Output the (X, Y) coordinate of the center of the cell containing the given text.  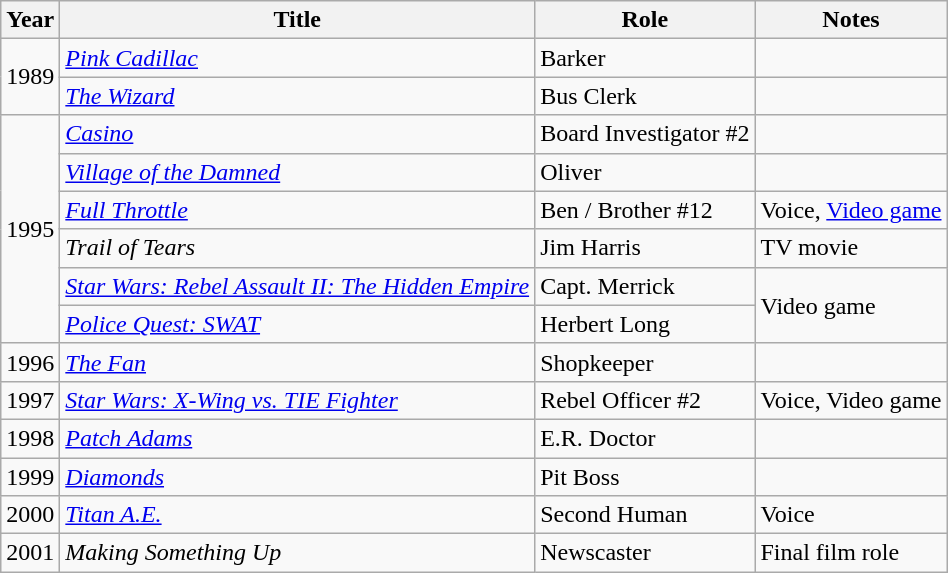
Star Wars: Rebel Assault II: The Hidden Empire (298, 286)
Oliver (645, 172)
Notes (851, 20)
1999 (30, 477)
Pink Cadillac (298, 58)
Police Quest: SWAT (298, 324)
Casino (298, 134)
Title (298, 20)
The Wizard (298, 96)
Full Throttle (298, 210)
Rebel Officer #2 (645, 400)
Ben / Brother #12 (645, 210)
Bus Clerk (645, 96)
Board Investigator #2 (645, 134)
Patch Adams (298, 438)
E.R. Doctor (645, 438)
Trail of Tears (298, 248)
Shopkeeper (645, 362)
Role (645, 20)
Newscaster (645, 553)
Final film role (851, 553)
Second Human (645, 515)
Star Wars: X-Wing vs. TIE Fighter (298, 400)
Video game (851, 305)
Titan A.E. (298, 515)
1995 (30, 229)
Year (30, 20)
Voice (851, 515)
Capt. Merrick (645, 286)
The Fan (298, 362)
Diamonds (298, 477)
2000 (30, 515)
TV movie (851, 248)
2001 (30, 553)
Making Something Up (298, 553)
Barker (645, 58)
Pit Boss (645, 477)
Jim Harris (645, 248)
1989 (30, 77)
Herbert Long (645, 324)
1997 (30, 400)
1998 (30, 438)
1996 (30, 362)
Village of the Damned (298, 172)
